Determine the [x, y] coordinate at the center of the cell enclosing the given text.  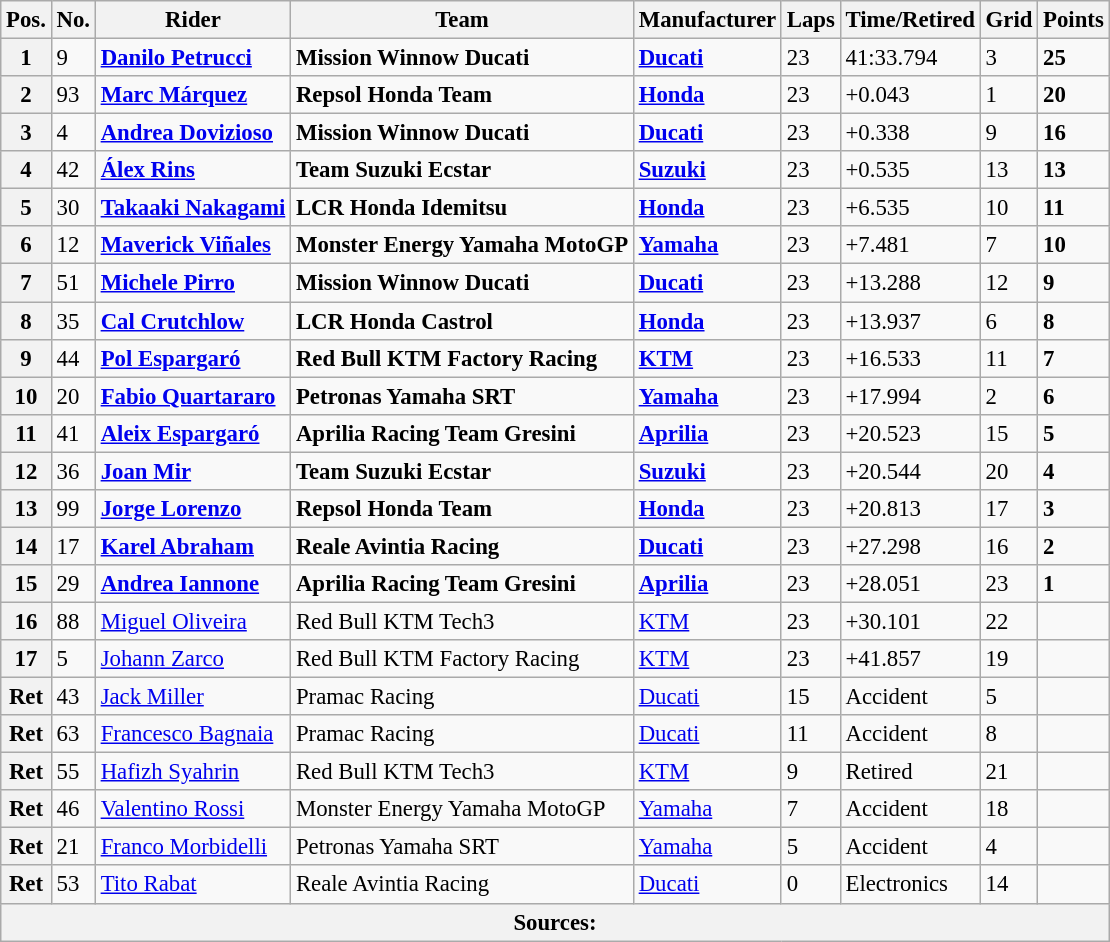
25 [1074, 58]
+0.535 [910, 170]
Pol Espargaró [192, 358]
Aleix Espargaró [192, 433]
Cal Crutchlow [192, 321]
42 [73, 170]
+28.051 [910, 584]
Retired [910, 772]
+30.101 [910, 621]
+0.043 [910, 95]
+6.535 [910, 208]
Pos. [26, 20]
29 [73, 584]
Time/Retired [910, 20]
99 [73, 509]
Laps [810, 20]
Fabio Quartararo [192, 396]
+27.298 [910, 546]
Álex Rins [192, 170]
Johann Zarco [192, 659]
Andrea Iannone [192, 584]
Points [1074, 20]
Michele Pirro [192, 283]
55 [73, 772]
+20.523 [910, 433]
Electronics [910, 885]
41:33.794 [910, 58]
+41.857 [910, 659]
Franco Morbidelli [192, 847]
+20.544 [910, 471]
+20.813 [910, 509]
Hafizh Syahrin [192, 772]
44 [73, 358]
+0.338 [910, 133]
0 [810, 885]
41 [73, 433]
No. [73, 20]
+7.481 [910, 245]
Francesco Bagnaia [192, 734]
35 [73, 321]
93 [73, 95]
Karel Abraham [192, 546]
Marc Márquez [192, 95]
Grid [1008, 20]
18 [1008, 809]
Miguel Oliveira [192, 621]
LCR Honda Idemitsu [462, 208]
30 [73, 208]
22 [1008, 621]
51 [73, 283]
43 [73, 697]
Danilo Petrucci [192, 58]
+16.533 [910, 358]
36 [73, 471]
Rider [192, 20]
53 [73, 885]
Valentino Rossi [192, 809]
Joan Mir [192, 471]
88 [73, 621]
Sources: [555, 922]
Jack Miller [192, 697]
Team [462, 20]
Jorge Lorenzo [192, 509]
63 [73, 734]
LCR Honda Castrol [462, 321]
19 [1008, 659]
Manufacturer [707, 20]
+13.288 [910, 283]
+17.994 [910, 396]
Maverick Viñales [192, 245]
46 [73, 809]
Tito Rabat [192, 885]
Takaaki Nakagami [192, 208]
Andrea Dovizioso [192, 133]
+13.937 [910, 321]
